Identify which cell holds the provided text, then report its (x, y) central coordinate. 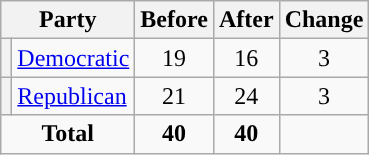
Republican (74, 96)
After (246, 20)
16 (246, 58)
Change (324, 20)
Democratic (74, 58)
21 (174, 96)
19 (174, 58)
24 (246, 96)
Total (68, 134)
Before (174, 20)
Party (68, 20)
